Return (X, Y) of the center of cell containing provided text 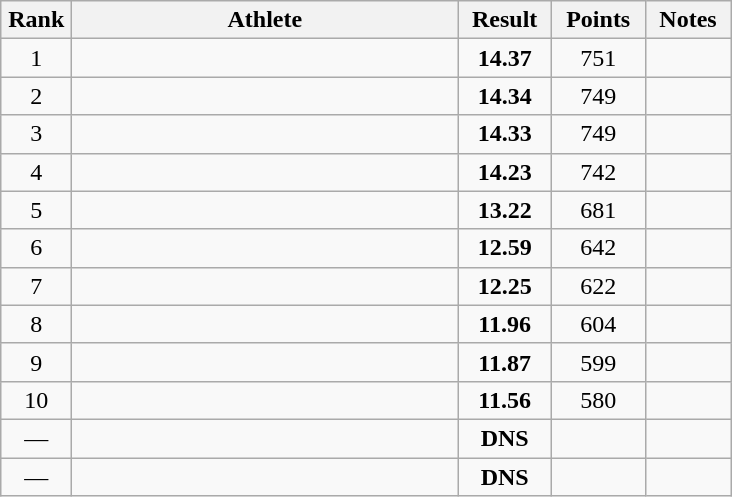
12.59 (505, 248)
642 (598, 248)
Notes (688, 20)
Rank (36, 20)
1 (36, 58)
6 (36, 248)
604 (598, 324)
622 (598, 286)
9 (36, 362)
12.25 (505, 286)
14.23 (505, 172)
580 (598, 400)
751 (598, 58)
11.87 (505, 362)
2 (36, 96)
14.34 (505, 96)
742 (598, 172)
11.56 (505, 400)
13.22 (505, 210)
599 (598, 362)
7 (36, 286)
14.33 (505, 134)
Athlete (265, 20)
3 (36, 134)
Result (505, 20)
14.37 (505, 58)
5 (36, 210)
4 (36, 172)
11.96 (505, 324)
8 (36, 324)
Points (598, 20)
10 (36, 400)
681 (598, 210)
